Provide the [X, Y] coordinate of the cell's center where the given text is located.  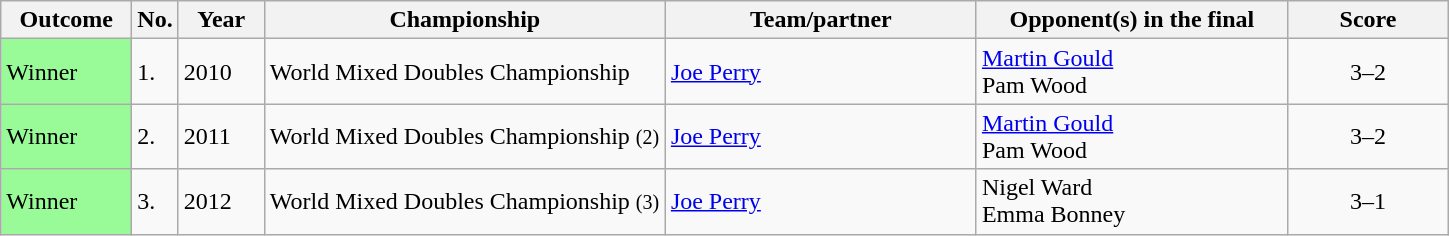
World Mixed Doubles Championship (3) [464, 202]
World Mixed Doubles Championship (2) [464, 136]
Outcome [66, 20]
2010 [221, 72]
Championship [464, 20]
Nigel Ward Emma Bonney [1132, 202]
2011 [221, 136]
3. [155, 202]
No. [155, 20]
Opponent(s) in the final [1132, 20]
Score [1368, 20]
2. [155, 136]
2012 [221, 202]
3–1 [1368, 202]
1. [155, 72]
Year [221, 20]
Team/partner [820, 20]
World Mixed Doubles Championship [464, 72]
